Search for the cell housing the specified text and yield its [X, Y] center coordinate. 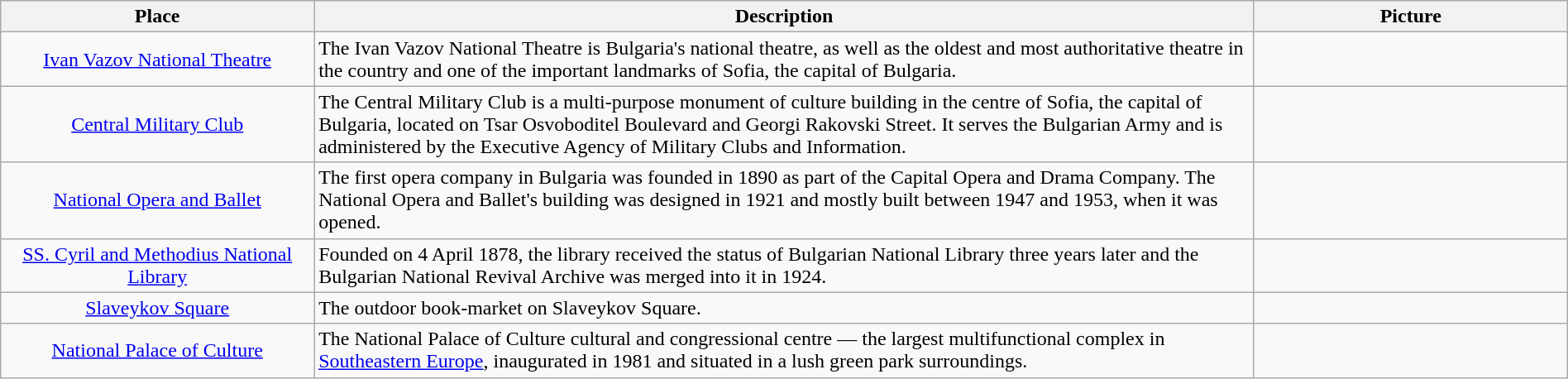
Description [784, 17]
Ivan Vazov National Theatre [157, 60]
Place [157, 17]
Central Military Club [157, 124]
National Opera and Ballet [157, 200]
National Palace of Culture [157, 351]
The outdoor book-market on Slaveykov Square. [784, 308]
SS. Cyril and Methodius National Library [157, 265]
Slaveykov Square [157, 308]
Picture [1411, 17]
